Capture the cell that displays the provided text and extract its [x, y] central coordinate. 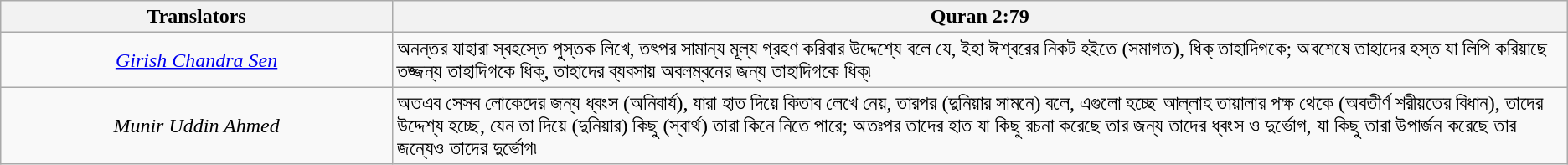
Quran 2:79 [980, 17]
Translators [197, 17]
Girish Chandra Sen [197, 60]
Munir Uddin Ahmed [197, 126]
